Search for the cell housing the specified text and yield its (x, y) center coordinate. 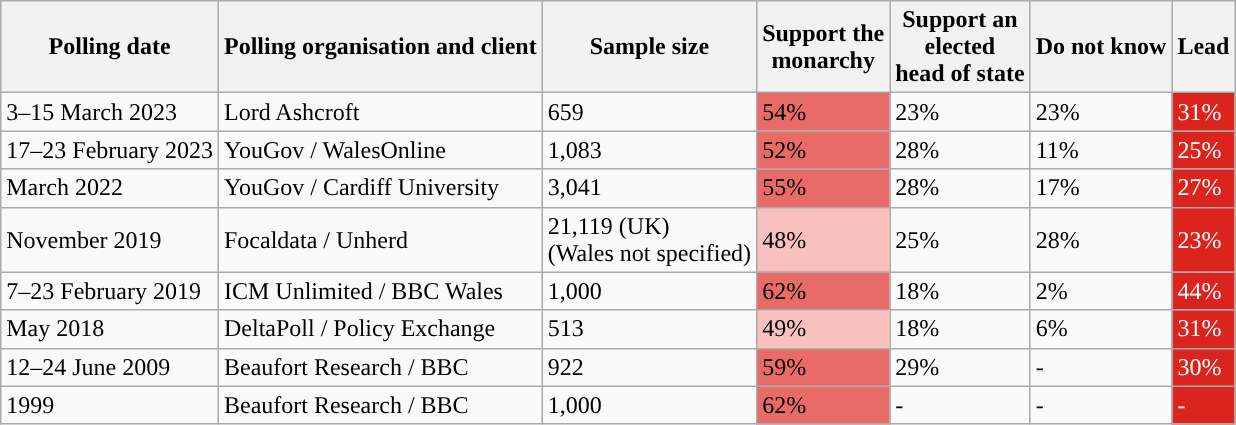
513 (649, 329)
YouGov / WalesOnline (380, 150)
27% (1204, 188)
March 2022 (110, 188)
YouGov / Cardiff University (380, 188)
7–23 February 2019 (110, 291)
May 2018 (110, 329)
29% (960, 367)
Lead (1204, 47)
12–24 June 2009 (110, 367)
55% (824, 188)
30% (1204, 367)
48% (824, 240)
21,119 (UK)(Wales not specified) (649, 240)
1999 (110, 405)
Lord Ashcroft (380, 112)
Support anelectedhead of state (960, 47)
54% (824, 112)
Polling date (110, 47)
Focaldata / Unherd (380, 240)
Polling organisation and client (380, 47)
Sample size (649, 47)
3,041 (649, 188)
Support themonarchy (824, 47)
52% (824, 150)
November 2019 (110, 240)
3–15 March 2023 (110, 112)
59% (824, 367)
659 (649, 112)
922 (649, 367)
44% (1204, 291)
11% (1101, 150)
17–23 February 2023 (110, 150)
17% (1101, 188)
6% (1101, 329)
2% (1101, 291)
49% (824, 329)
ICM Unlimited / BBC Wales (380, 291)
1,083 (649, 150)
DeltaPoll / Policy Exchange (380, 329)
Do not know (1101, 47)
